Return the [X, Y] coordinate for the center point of the cell that contains the specified text.  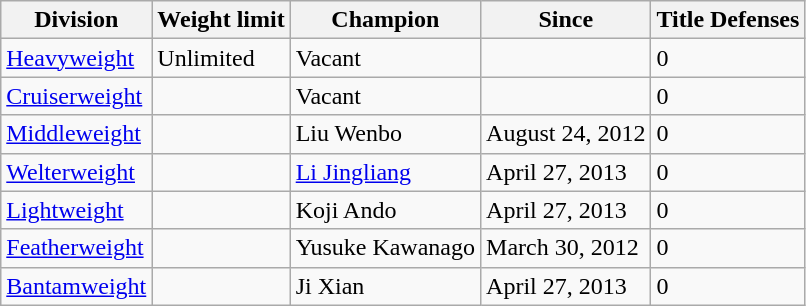
Weight limit [221, 20]
March 30, 2012 [566, 248]
Division [76, 20]
Li Jingliang [385, 172]
Ji Xian [385, 286]
Champion [385, 20]
Koji Ando [385, 210]
Unlimited [221, 58]
Yusuke Kawanago [385, 248]
August 24, 2012 [566, 134]
Middleweight [76, 134]
Bantamweight [76, 286]
Cruiserweight [76, 96]
Welterweight [76, 172]
Featherweight [76, 248]
Since [566, 20]
Heavyweight [76, 58]
Lightweight [76, 210]
Liu Wenbo [385, 134]
Title Defenses [728, 20]
